Capture the cell that displays the provided text and extract its [x, y] central coordinate. 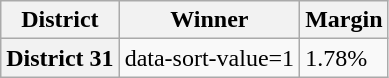
District [60, 20]
District 31 [60, 58]
data-sort-value=1 [210, 58]
1.78% [344, 58]
Winner [210, 20]
Margin [344, 20]
